Capture the cell that displays the provided text and extract its (X, Y) central coordinate. 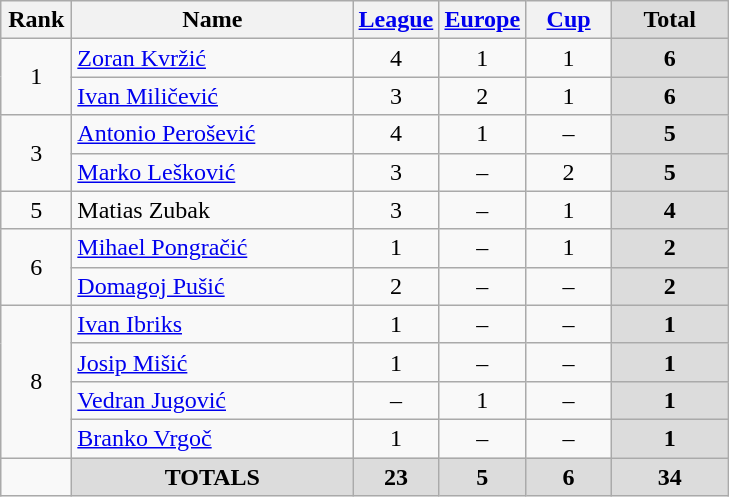
Branko Vrgoč (212, 438)
Matias Zubak (212, 210)
23 (396, 477)
Ivan Ibriks (212, 324)
Cup (569, 20)
Antonio Perošević (212, 134)
League (396, 20)
TOTALS (212, 477)
Total (670, 20)
Vedran Jugović (212, 400)
Marko Lešković (212, 172)
Name (212, 20)
Domagoj Pušić (212, 286)
34 (670, 477)
Mihael Pongračić (212, 248)
Europe (482, 20)
Ivan Miličević (212, 96)
8 (36, 381)
Zoran Kvržić (212, 58)
Josip Mišić (212, 362)
Rank (36, 20)
